Search for the cell housing the specified text and yield its [X, Y] center coordinate. 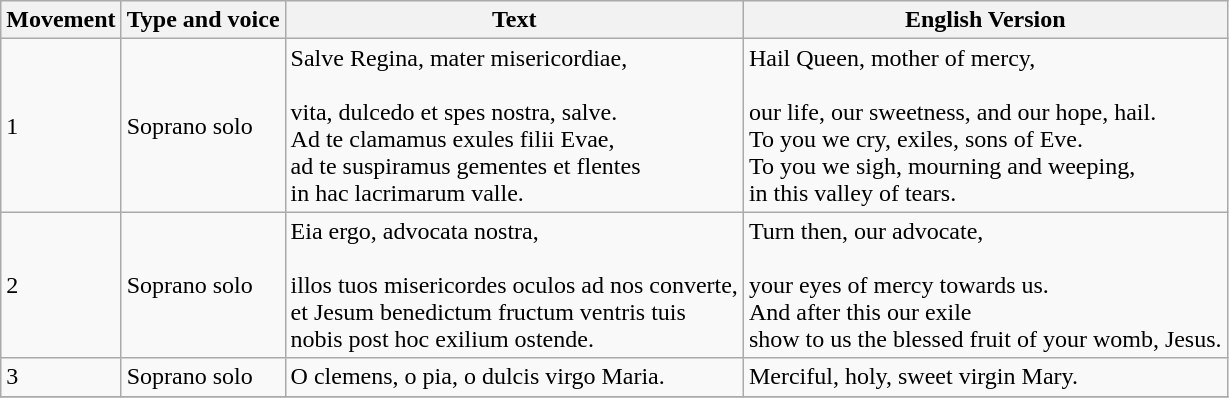
O clemens, o pia, o dulcis virgo Maria. [514, 377]
3 [61, 377]
Eia ergo, advocata nostra,illos tuos misericordes oculos ad nos converte, et Jesum benedictum fructum ventris tuis nobis post hoc exilium ostende. [514, 285]
Turn then, our advocate,your eyes of mercy towards us. And after this our exile show to us the blessed fruit of your womb, Jesus. [985, 285]
2 [61, 285]
1 [61, 126]
English Version [985, 20]
Merciful, holy, sweet virgin Mary. [985, 377]
Type and voice [203, 20]
Text [514, 20]
Movement [61, 20]
